Detect which cell encompasses the target text, then output its [x, y] center coordinate. 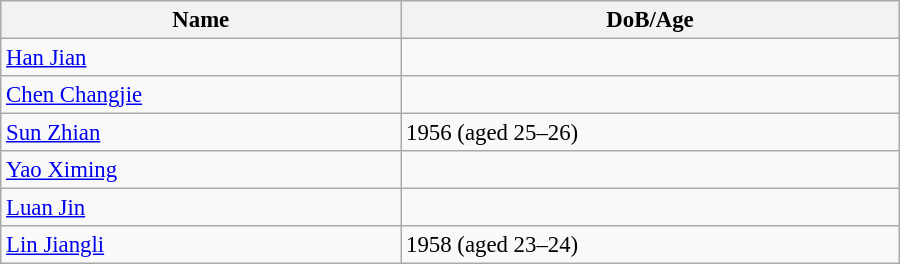
Chen Changjie [201, 95]
Han Jian [201, 58]
DoB/Age [650, 20]
1958 (aged 23–24) [650, 245]
Lin Jiangli [201, 245]
Yao Ximing [201, 170]
1956 (aged 25–26) [650, 133]
Sun Zhian [201, 133]
Luan Jin [201, 208]
Name [201, 20]
